Locate the cell with the specified text and output its (x, y) center coordinate. 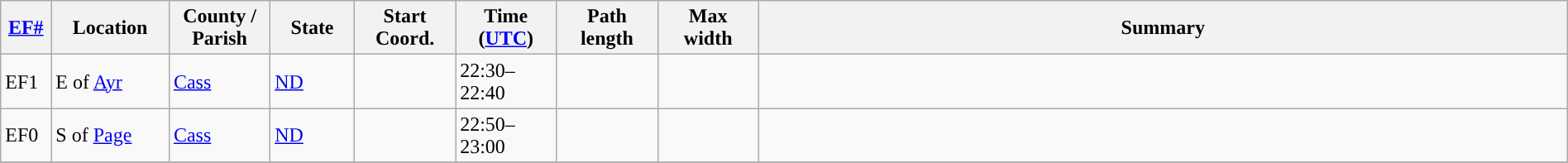
Start Coord. (404, 28)
Summary (1163, 28)
22:50–23:00 (506, 136)
E of Ayr (111, 81)
S of Page (111, 136)
Location (111, 28)
EF# (26, 28)
State (313, 28)
EF0 (26, 136)
Time (UTC) (506, 28)
County / Parish (219, 28)
Path length (607, 28)
Max width (708, 28)
EF1 (26, 81)
22:30–22:40 (506, 81)
